For the text-containing cell, return its midpoint in (X, Y) coordinate format. 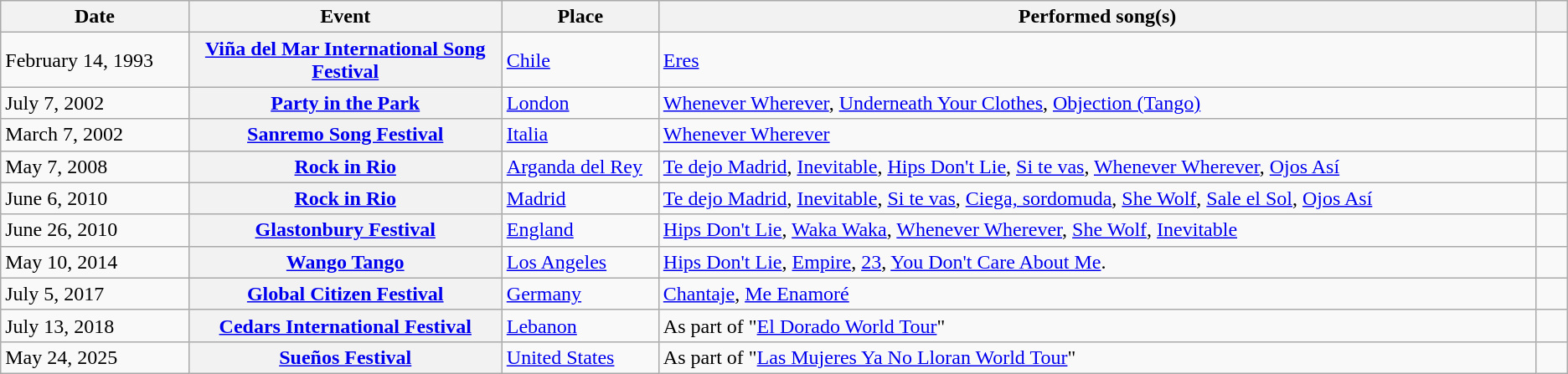
July 7, 2002 (95, 103)
Whenever Wherever (1097, 135)
Wango Tango (345, 262)
Glastonbury Festival (345, 230)
London (580, 103)
Place (580, 17)
Cedars International Festival (345, 325)
Date (95, 17)
Eres (1097, 60)
June 26, 2010 (95, 230)
Te dejo Madrid, Inevitable, Si te vas, Ciega, sordomuda, She Wolf, Sale el Sol, Ojos Así (1097, 198)
United States (580, 357)
Chile (580, 60)
Germany (580, 294)
Performed song(s) (1097, 17)
Party in the Park (345, 103)
As part of "El Dorado World Tour" (1097, 325)
Sueños Festival (345, 357)
March 7, 2002 (95, 135)
Viña del Mar International Song Festival (345, 60)
July 13, 2018 (95, 325)
Sanremo Song Festival (345, 135)
May 10, 2014 (95, 262)
July 5, 2017 (95, 294)
Madrid (580, 198)
Arganda del Rey (580, 167)
June 6, 2010 (95, 198)
Hips Don't Lie, Empire, 23, You Don't Care About Me. (1097, 262)
Chantaje, Me Enamoré (1097, 294)
England (580, 230)
Global Citizen Festival (345, 294)
February 14, 1993 (95, 60)
Event (345, 17)
May 7, 2008 (95, 167)
As part of "Las Mujeres Ya No Lloran World Tour" (1097, 357)
Los Angeles (580, 262)
Italia (580, 135)
Whenever Wherever, Underneath Your Clothes, Objection (Tango) (1097, 103)
Lebanon (580, 325)
Te dejo Madrid, Inevitable, Hips Don't Lie, Si te vas, Whenever Wherever, Ojos Así (1097, 167)
Hips Don't Lie, Waka Waka, Whenever Wherever, She Wolf, Inevitable (1097, 230)
May 24, 2025 (95, 357)
